From the cell containing the given text, extract its center point as [X, Y] coordinate. 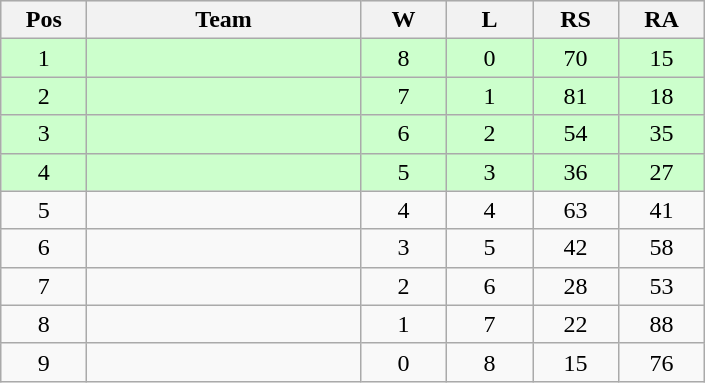
36 [575, 172]
81 [575, 96]
63 [575, 210]
76 [662, 362]
42 [575, 248]
L [489, 20]
RS [575, 20]
9 [44, 362]
Pos [44, 20]
54 [575, 134]
41 [662, 210]
70 [575, 58]
27 [662, 172]
RA [662, 20]
88 [662, 324]
18 [662, 96]
Team [224, 20]
22 [575, 324]
28 [575, 286]
W [403, 20]
53 [662, 286]
35 [662, 134]
58 [662, 248]
